Locate the cell with the specified text and output its [x, y] center coordinate. 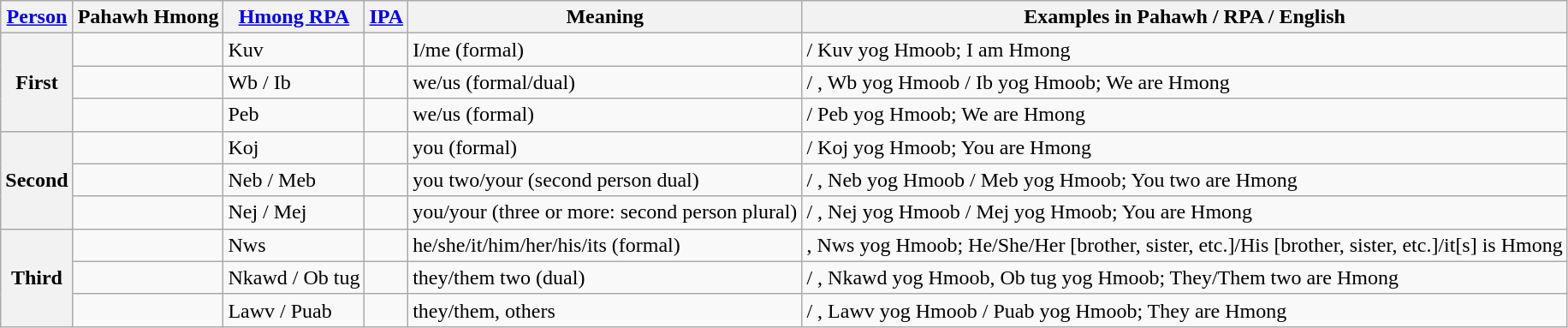
Meaning [605, 17]
I/me (formal) [605, 50]
we/us (formal) [605, 115]
Third [37, 277]
Lawv / Puab [294, 310]
you (formal) [605, 147]
/ , Nej yog Hmoob / Mej yog Hmoob; You are Hmong [1185, 212]
Peb [294, 115]
they/them two (dual) [605, 277]
Nkawd / Ob tug [294, 277]
we/us (formal/dual) [605, 82]
Wb / Ib [294, 82]
Examples in Pahawh / RPA / English [1185, 17]
/ , Wb yog Hmoob / Ib yog Hmoob; We are Hmong [1185, 82]
you two/your (second person dual) [605, 180]
/ , Lawv yog Hmoob / Puab yog Hmoob; They are Hmong [1185, 310]
Koj [294, 147]
/ Peb yog Hmoob; We are Hmong [1185, 115]
Hmong RPA [294, 17]
, Nws yog Hmoob; He/She/Her [brother, sister, etc.]/His [brother, sister, etc.]/it[s] is Hmong [1185, 245]
they/them, others [605, 310]
/ , Nkawd yog Hmoob, Ob tug yog Hmoob; They/Them two are Hmong [1185, 277]
he/she/it/him/her/his/its (formal) [605, 245]
you/your (three or more: second person plural) [605, 212]
Kuv [294, 50]
Second [37, 180]
First [37, 82]
Pahawh Hmong [148, 17]
/ Kuv yog Hmoob; I am Hmong [1185, 50]
Person [37, 17]
Nej / Mej [294, 212]
/ , Neb yog Hmoob / Meb yog Hmoob; You two are Hmong [1185, 180]
IPA [387, 17]
Nws [294, 245]
Neb / Meb [294, 180]
/ Koj yog Hmoob; You are Hmong [1185, 147]
